Scan for the cell matching the given text and deliver its (x, y) coordinate at center. 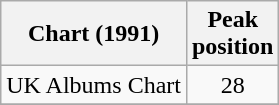
Chart (1991) (94, 34)
Peakposition (232, 34)
28 (232, 85)
UK Albums Chart (94, 85)
